Output the [x, y] coordinate of the center of the cell containing the given text.  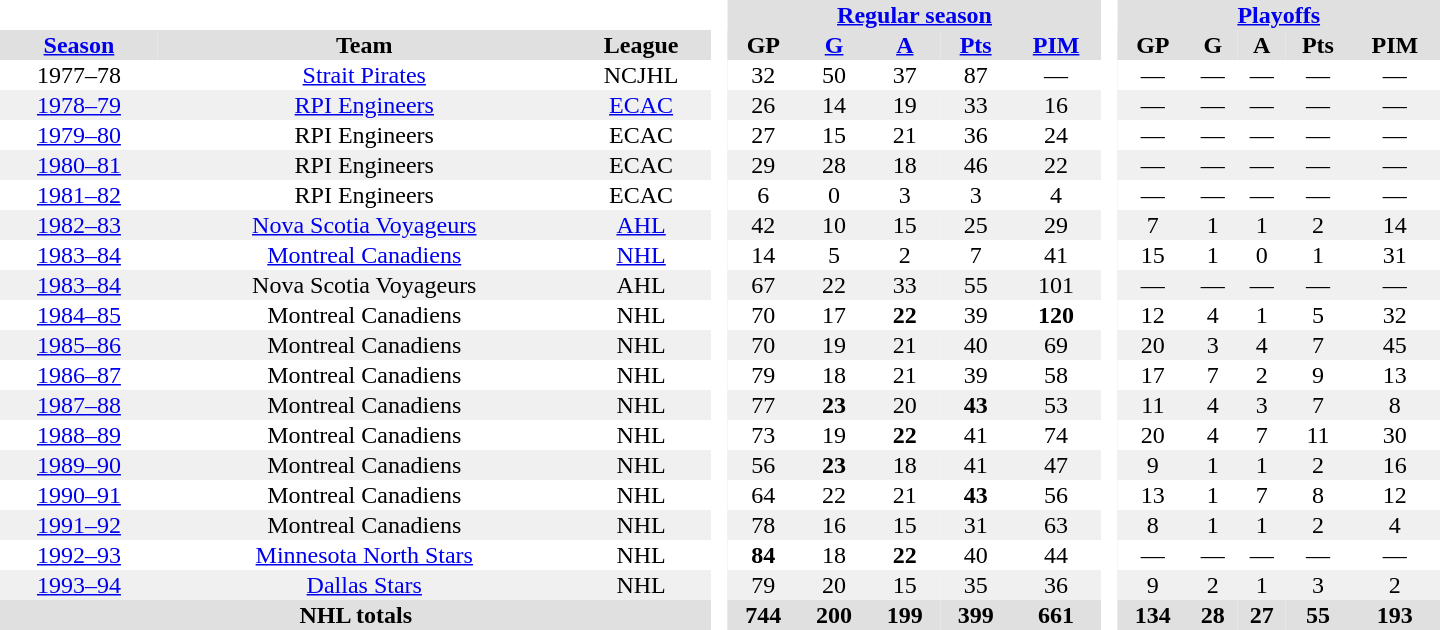
6 [764, 195]
Dallas Stars [364, 585]
661 [1056, 615]
47 [1056, 465]
Team [364, 45]
25 [976, 225]
Strait Pirates [364, 75]
NHL totals [356, 615]
1978–79 [79, 105]
200 [834, 615]
77 [764, 405]
26 [764, 105]
1989–90 [79, 465]
53 [1056, 405]
58 [1056, 375]
63 [1056, 525]
Regular season [914, 15]
1990–91 [79, 495]
1985–86 [79, 345]
73 [764, 435]
30 [1395, 435]
199 [904, 615]
45 [1395, 345]
744 [764, 615]
35 [976, 585]
67 [764, 285]
1984–85 [79, 315]
46 [976, 165]
37 [904, 75]
78 [764, 525]
44 [1056, 555]
1982–83 [79, 225]
42 [764, 225]
10 [834, 225]
64 [764, 495]
Season [79, 45]
1981–82 [79, 195]
87 [976, 75]
NCJHL [642, 75]
50 [834, 75]
1992–93 [79, 555]
Playoffs [1278, 15]
1991–92 [79, 525]
Minnesota North Stars [364, 555]
399 [976, 615]
84 [764, 555]
74 [1056, 435]
1979–80 [79, 135]
101 [1056, 285]
193 [1395, 615]
1980–81 [79, 165]
1986–87 [79, 375]
1987–88 [79, 405]
1977–78 [79, 75]
69 [1056, 345]
134 [1152, 615]
1988–89 [79, 435]
120 [1056, 315]
24 [1056, 135]
1993–94 [79, 585]
League [642, 45]
